Output the [x, y] coordinate of the center of the cell containing the given text.  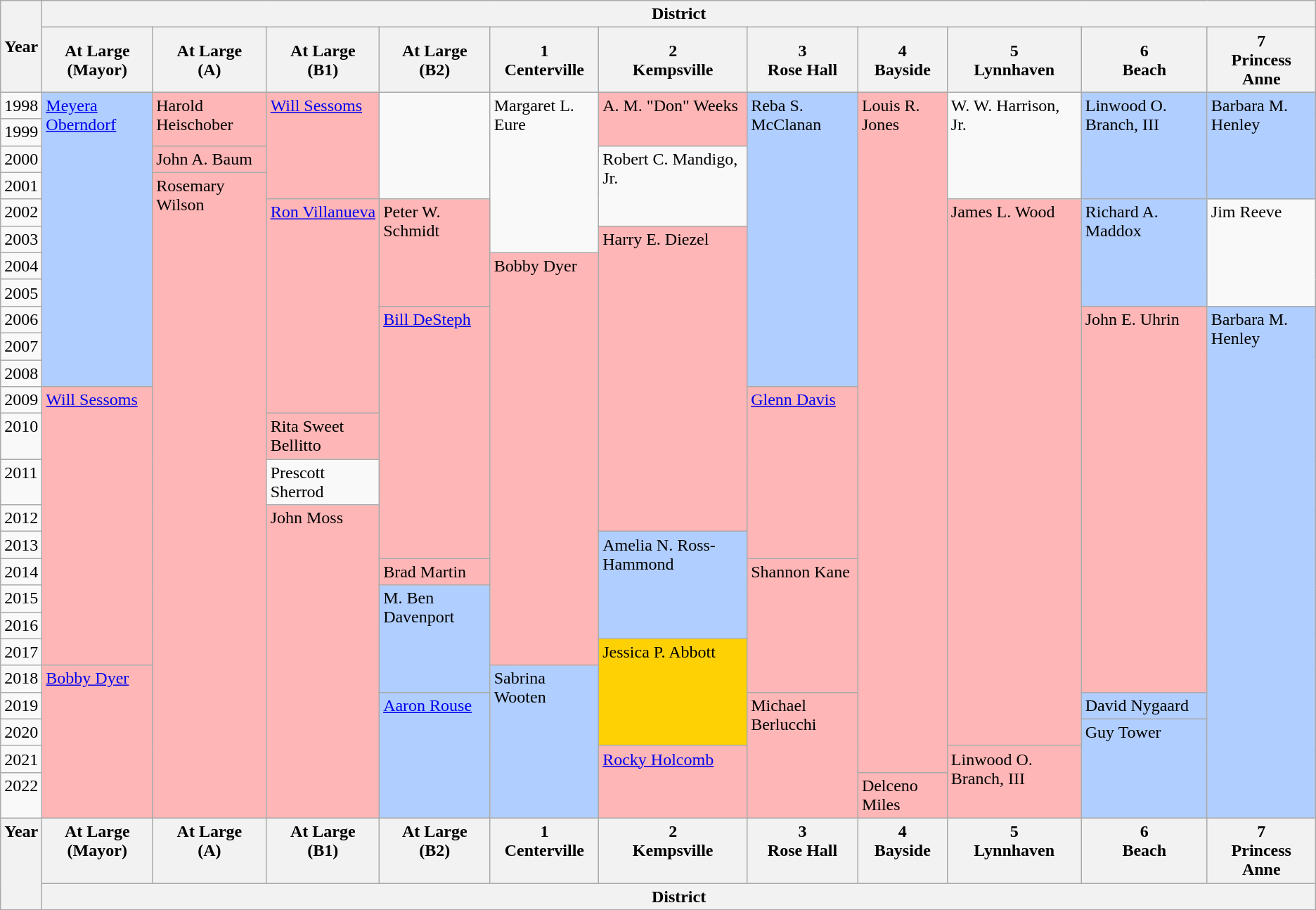
2005 [21, 293]
Bill DeSteph [435, 432]
2015 [21, 598]
Meyera Oberndorf [97, 239]
Harry E. Diezel [673, 378]
Jim Reeve [1261, 252]
Louis R. Jones [903, 432]
Ron Villanueva [323, 306]
Prescott Sherrod [323, 482]
Brad Martin [435, 572]
Guy Tower [1144, 768]
Glenn Davis [803, 473]
2004 [21, 266]
2003 [21, 239]
Delceno Miles [903, 795]
M. Ben Davenport [435, 639]
1998 [21, 105]
Michael Berlucchi [803, 755]
2007 [21, 346]
2010 [21, 436]
Reba S. McClanan [803, 239]
Margaret L. Eure [544, 172]
Richard A. Maddox [1144, 252]
John Moss [323, 662]
John A. Baum [209, 159]
2001 [21, 186]
1999 [21, 132]
2018 [21, 679]
Harold Heischober [209, 119]
Rosemary Wilson [209, 495]
2002 [21, 212]
Amelia N. Ross-Hammond [673, 585]
2017 [21, 652]
John E. Uhrin [1144, 499]
2021 [21, 759]
2016 [21, 625]
Rita Sweet Bellitto [323, 436]
Aaron Rouse [435, 755]
Peter W. Schmidt [435, 252]
James L. Wood [1014, 473]
2014 [21, 572]
2011 [21, 482]
2008 [21, 373]
Robert C. Mandigo, Jr. [673, 186]
2012 [21, 518]
2019 [21, 705]
Jessica P. Abbott [673, 692]
2020 [21, 732]
Shannon Kane [803, 625]
2022 [21, 795]
2006 [21, 319]
David Nygaard [1144, 705]
2000 [21, 159]
2013 [21, 545]
Rocky Holcomb [673, 782]
Sabrina Wooten [544, 741]
A. M. "Don" Weeks [673, 119]
2009 [21, 400]
W. W. Harrison, Jr. [1014, 146]
